Capture the cell that displays the provided text and extract its (X, Y) central coordinate. 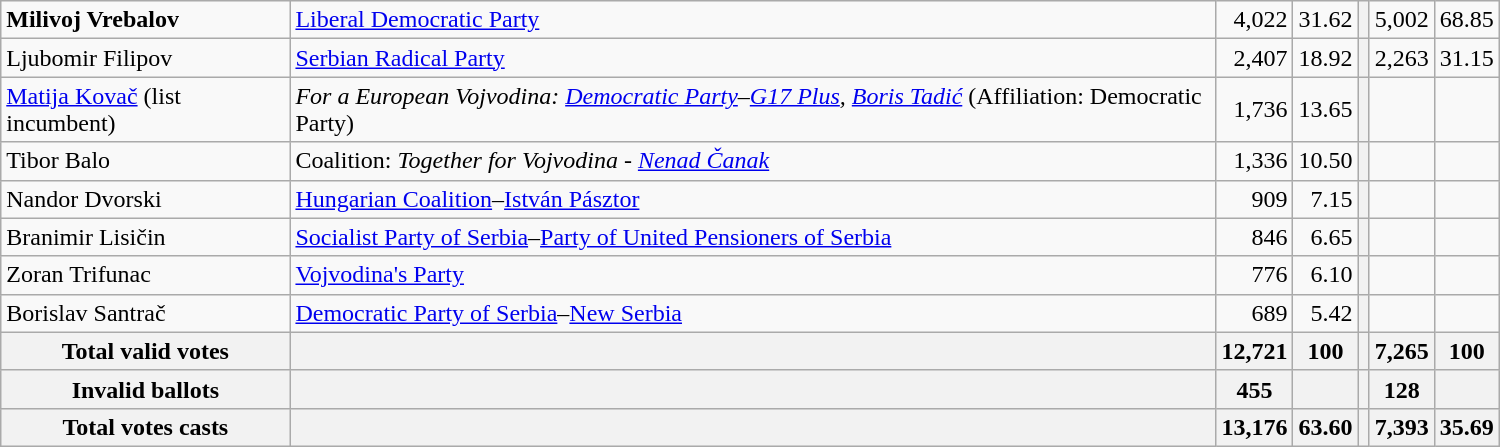
35.69 (1466, 427)
776 (1254, 275)
Socialist Party of Serbia–Party of United Pensioners of Serbia (753, 237)
Invalid ballots (146, 389)
Liberal Democratic Party (753, 20)
For a European Vojvodina: Democratic Party–G17 Plus, Boris Tadić (Affiliation: Democratic Party) (753, 110)
Borislav Santrač (146, 313)
5,002 (1402, 20)
Branimir Lisičin (146, 237)
2,407 (1254, 58)
Milivoj Vrebalov (146, 20)
Total valid votes (146, 351)
7,393 (1402, 427)
5.42 (1326, 313)
Zoran Trifunac (146, 275)
Vojvodina's Party (753, 275)
455 (1254, 389)
4,022 (1254, 20)
909 (1254, 199)
Coalition: Together for Vojvodina - Nenad Čanak (753, 161)
7,265 (1402, 351)
10.50 (1326, 161)
689 (1254, 313)
13,176 (1254, 427)
Ljubomir Filipov (146, 58)
Democratic Party of Serbia–New Serbia (753, 313)
1,736 (1254, 110)
68.85 (1466, 20)
13.65 (1326, 110)
18.92 (1326, 58)
Matija Kovač (list incumbent) (146, 110)
Tibor Balo (146, 161)
2,263 (1402, 58)
1,336 (1254, 161)
128 (1402, 389)
7.15 (1326, 199)
6.10 (1326, 275)
12,721 (1254, 351)
6.65 (1326, 237)
Total votes casts (146, 427)
63.60 (1326, 427)
Serbian Radical Party (753, 58)
31.62 (1326, 20)
31.15 (1466, 58)
Nandor Dvorski (146, 199)
Hungarian Coalition–István Pásztor (753, 199)
846 (1254, 237)
